Provide the [X, Y] coordinate of the cell's center where the given text is located.  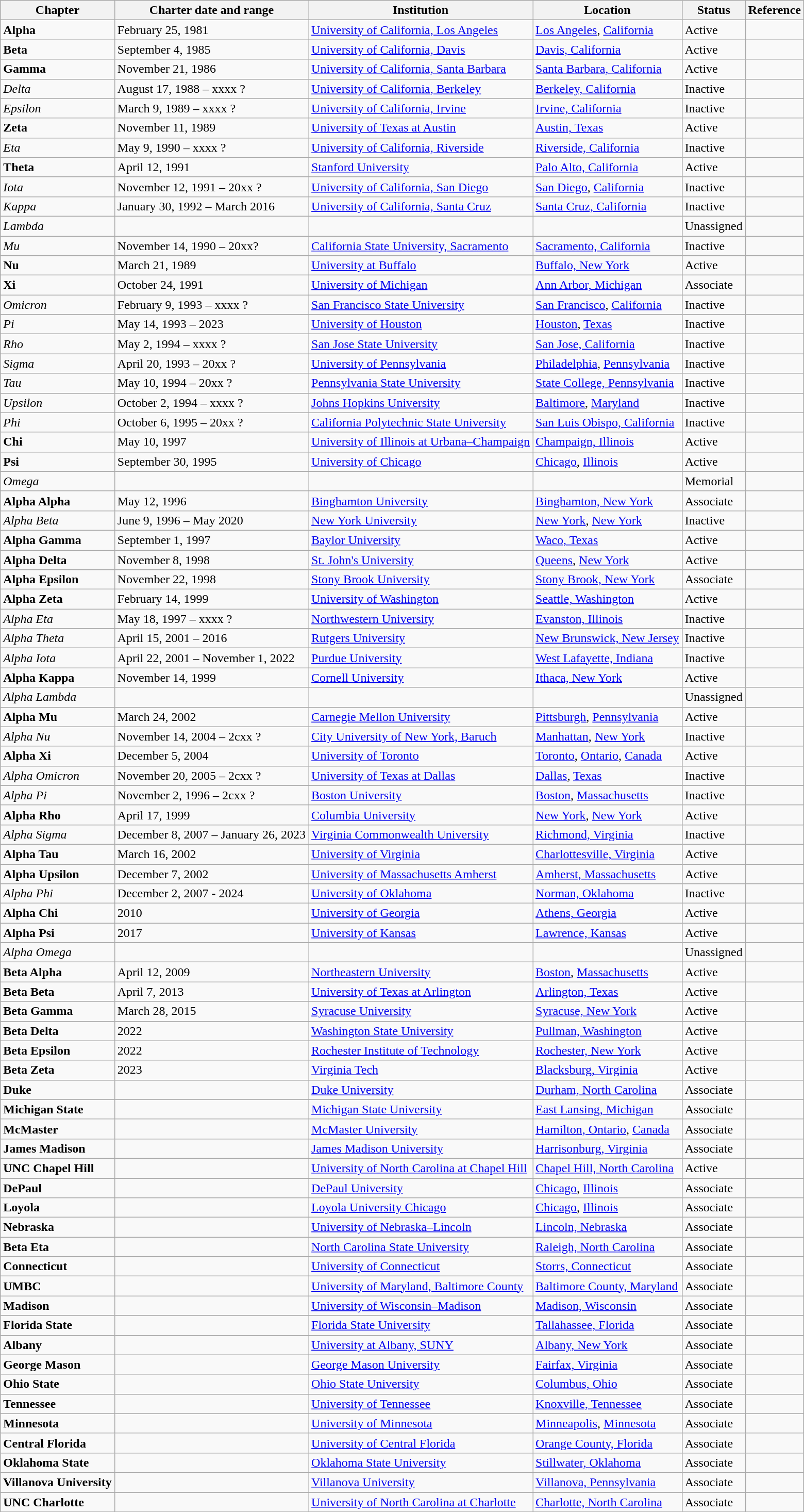
Mu [58, 246]
Charlottesville, Virginia [608, 854]
University of Illinois at Urbana–Champaign [421, 442]
Alpha Alpha [58, 501]
Chapel Hill, North Carolina [608, 1168]
Raleigh, North Carolina [608, 1247]
November 22, 1998 [211, 580]
University of Kansas [421, 933]
Los Angeles, California [608, 30]
Theta [58, 167]
Alpha Phi [58, 894]
Champaign, Illinois [608, 442]
March 16, 2002 [211, 854]
Iota [58, 187]
February 25, 1981 [211, 30]
University of Tennessee [421, 1404]
April 12, 2009 [211, 972]
Buffalo, New York [608, 266]
Syracuse, New York [608, 1011]
Alpha Delta [58, 560]
Ithaca, New York [608, 678]
Connecticut [58, 1267]
Irvine, California [608, 108]
Zeta [58, 128]
East Lansing, Michigan [608, 1109]
Florida State [58, 1325]
University of Toronto [421, 756]
April 22, 2001 – November 1, 2022 [211, 658]
Delta [58, 89]
University of Massachusetts Amherst [421, 874]
Athens, Georgia [608, 913]
September 1, 1997 [211, 540]
University of Houston [421, 324]
2010 [211, 913]
Alpha Psi [58, 933]
Alpha Epsilon [58, 580]
Minnesota [58, 1423]
James Madison [58, 1148]
Minneapolis, Minnesota [608, 1423]
May 9, 1990 – xxxx ? [211, 147]
Alpha Iota [58, 658]
University of Minnesota [421, 1423]
Austin, Texas [608, 128]
Villanova, Pennsylvania [608, 1482]
Reference [774, 10]
Michigan State University [421, 1109]
Pittsburgh, Pennsylvania [608, 717]
November 14, 2004 – 2cxx ? [211, 736]
Queens, New York [608, 560]
Status [713, 10]
November 11, 1989 [211, 128]
Northwestern University [421, 619]
Orange County, Florida [608, 1443]
Philadelphia, Pennsylvania [608, 364]
Columbus, Ohio [608, 1384]
Madison, Wisconsin [608, 1306]
Baltimore, Maryland [608, 403]
September 4, 1985 [211, 50]
February 14, 1999 [211, 599]
Central Florida [58, 1443]
James Madison University [421, 1148]
Psi [58, 462]
Waco, Texas [608, 540]
March 24, 2002 [211, 717]
Loyola University Chicago [421, 1208]
Chapter [58, 10]
Eta [58, 147]
2023 [211, 1070]
Riverside, California [608, 147]
University of Georgia [421, 913]
November 2, 1996 – 2cxx ? [211, 795]
Amherst, Massachusetts [608, 874]
Albany [58, 1345]
Location [608, 10]
Richmond, Virginia [608, 834]
San Jose, California [608, 344]
George Mason University [421, 1365]
Stillwater, Oklahoma [608, 1462]
DePaul [58, 1188]
Alpha Upsilon [58, 874]
Alpha Xi [58, 756]
New Brunswick, New Jersey [608, 638]
Tennessee [58, 1404]
Omicron [58, 305]
Binghamton, New York [608, 501]
Beta [58, 50]
Blacksburg, Virginia [608, 1070]
Toronto, Ontario, Canada [608, 756]
George Mason [58, 1365]
Stony Brook University [421, 580]
University of California, Santa Cruz [421, 206]
September 30, 1995 [211, 462]
Alpha Nu [58, 736]
Alpha Theta [58, 638]
University of California, Los Angeles [421, 30]
University of Pennsylvania [421, 364]
University of California, Davis [421, 50]
West Lafayette, Indiana [608, 658]
April 15, 2001 – 2016 [211, 638]
University of California, Santa Barbara [421, 69]
University at Albany, SUNY [421, 1345]
University of Michigan [421, 285]
Madison [58, 1306]
Institution [421, 10]
Davis, California [608, 50]
April 12, 1991 [211, 167]
Rho [58, 344]
Duke [58, 1090]
Pennsylvania State University [421, 383]
Oklahoma State [58, 1462]
October 24, 1991 [211, 285]
UMBC [58, 1286]
McMaster University [421, 1129]
Kappa [58, 206]
May 10, 1997 [211, 442]
Alpha Lambda [58, 697]
University of Connecticut [421, 1267]
November 21, 1986 [211, 69]
Tallahassee, Florida [608, 1325]
March 28, 2015 [211, 1011]
June 9, 1996 – May 2020 [211, 520]
California Polytechnic State University [421, 422]
Baltimore County, Maryland [608, 1286]
April 17, 1999 [211, 815]
Rochester Institute of Technology [421, 1050]
Boston University [421, 795]
Stony Brook, New York [608, 580]
St. John's University [421, 560]
Purdue University [421, 658]
Alpha Pi [58, 795]
Memorial [713, 481]
University of Texas at Arlington [421, 992]
Alpha Sigma [58, 834]
Beta Epsilon [58, 1050]
Washington State University [421, 1031]
May 10, 1994 – 20xx ? [211, 383]
Lambda [58, 226]
UNC Charlotte [58, 1502]
Lincoln, Nebraska [608, 1227]
Phi [58, 422]
Syracuse University [421, 1011]
University of California, San Diego [421, 187]
University of Oklahoma [421, 894]
University of Texas at Dallas [421, 776]
November 14, 1999 [211, 678]
Epsilon [58, 108]
Stanford University [421, 167]
Binghamton University [421, 501]
Pullman, Washington [608, 1031]
Virginia Commonwealth University [421, 834]
October 2, 1994 – xxxx ? [211, 403]
University of Nebraska–Lincoln [421, 1227]
Duke University [421, 1090]
November 12, 1991 – 20xx ? [211, 187]
Loyola [58, 1208]
Oklahoma State University [421, 1462]
State College, Pennsylvania [608, 383]
March 9, 1989 – xxxx ? [211, 108]
DePaul University [421, 1188]
Rutgers University [421, 638]
Evanston, Illinois [608, 619]
April 7, 2013 [211, 992]
University of Maryland, Baltimore County [421, 1286]
San Diego, California [608, 187]
Storrs, Connecticut [608, 1267]
December 7, 2002 [211, 874]
Norman, Oklahoma [608, 894]
University of Chicago [421, 462]
Ann Arbor, Michigan [608, 285]
City University of New York, Baruch [421, 736]
Nu [58, 266]
Carnegie Mellon University [421, 717]
Santa Barbara, California [608, 69]
Cornell University [421, 678]
Alpha Beta [58, 520]
November 8, 1998 [211, 560]
Xi [58, 285]
Alpha Chi [58, 913]
Omega [58, 481]
Columbia University [421, 815]
Manhattan, New York [608, 736]
Houston, Texas [608, 324]
Beta Gamma [58, 1011]
April 20, 1993 – 20xx ? [211, 364]
November 20, 2005 – 2cxx ? [211, 776]
November 14, 1990 – 20xx? [211, 246]
Nebraska [58, 1227]
Pi [58, 324]
San Francisco State University [421, 305]
Dallas, Texas [608, 776]
Alpha [58, 30]
Beta Delta [58, 1031]
Sacramento, California [608, 246]
University of Central Florida [421, 1443]
Durham, North Carolina [608, 1090]
University of Washington [421, 599]
New York University [421, 520]
Rochester, New York [608, 1050]
February 9, 1993 – xxxx ? [211, 305]
Alpha Tau [58, 854]
University of Texas at Austin [421, 128]
Virginia Tech [421, 1070]
Beta Eta [58, 1247]
Harrisonburg, Virginia [608, 1148]
Florida State University [421, 1325]
California State University, Sacramento [421, 246]
Ohio State [58, 1384]
University of California, Berkeley [421, 89]
Lawrence, Kansas [608, 933]
Michigan State [58, 1109]
May 12, 1996 [211, 501]
Tau [58, 383]
Albany, New York [608, 1345]
January 30, 1992 – March 2016 [211, 206]
Beta Zeta [58, 1070]
UNC Chapel Hill [58, 1168]
University at Buffalo [421, 266]
Alpha Omega [58, 952]
May 14, 1993 – 2023 [211, 324]
Johns Hopkins University [421, 403]
University of North Carolina at Charlotte [421, 1502]
Beta Beta [58, 992]
Alpha Gamma [58, 540]
Seattle, Washington [608, 599]
December 8, 2007 – January 26, 2023 [211, 834]
Alpha Mu [58, 717]
Charlotte, North Carolina [608, 1502]
Baylor University [421, 540]
San Luis Obispo, California [608, 422]
Alpha Rho [58, 815]
December 5, 2004 [211, 756]
Chi [58, 442]
University of Wisconsin–Madison [421, 1306]
San Francisco, California [608, 305]
University of California, Riverside [421, 147]
Alpha Kappa [58, 678]
Santa Cruz, California [608, 206]
Hamilton, Ontario, Canada [608, 1129]
Palo Alto, California [608, 167]
December 2, 2007 - 2024 [211, 894]
University of Virginia [421, 854]
Sigma [58, 364]
Gamma [58, 69]
Alpha Eta [58, 619]
Beta Alpha [58, 972]
Charter date and range [211, 10]
University of North Carolina at Chapel Hill [421, 1168]
North Carolina State University [421, 1247]
August 17, 1988 – xxxx ? [211, 89]
Berkeley, California [608, 89]
2017 [211, 933]
Knoxville, Tennessee [608, 1404]
Alpha Zeta [58, 599]
Alpha Omicron [58, 776]
McMaster [58, 1129]
Northeastern University [421, 972]
Arlington, Texas [608, 992]
Upsilon [58, 403]
Ohio State University [421, 1384]
October 6, 1995 – 20xx ? [211, 422]
May 18, 1997 – xxxx ? [211, 619]
March 21, 1989 [211, 266]
University of California, Irvine [421, 108]
May 2, 1994 – xxxx ? [211, 344]
Fairfax, Virginia [608, 1365]
San Jose State University [421, 344]
